Scan for the cell matching the given text and deliver its [X, Y] coordinate at center. 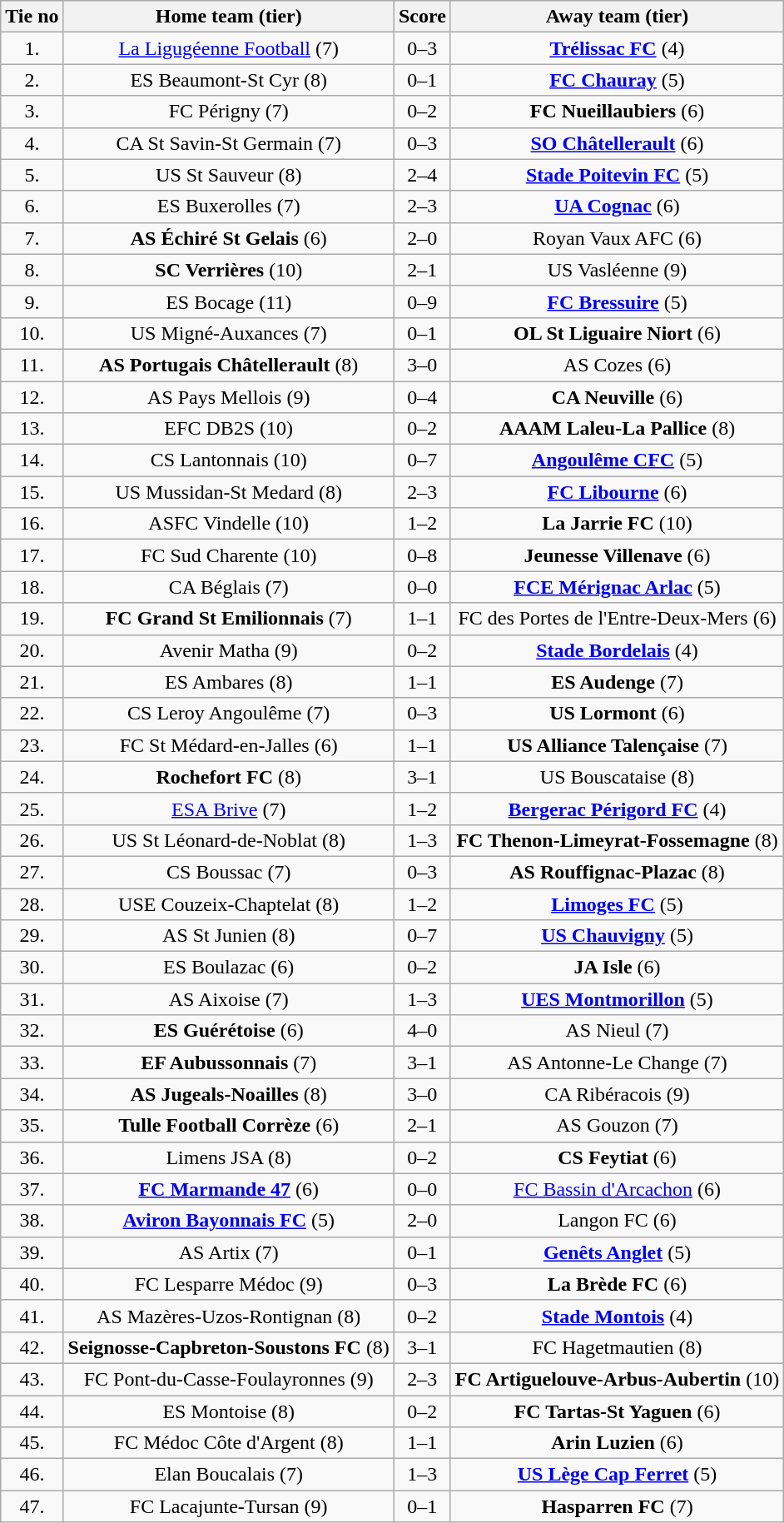
39. [32, 1252]
Elan Boucalais (7) [228, 1475]
20. [32, 650]
La Jarrie FC (10) [617, 524]
FC Hagetmautien (8) [617, 1347]
US Mussidan-St Medard (8) [228, 492]
CA Béglais (7) [228, 587]
ES Guérétoise (6) [228, 1031]
14. [32, 460]
40. [32, 1284]
US Lormont (6) [617, 714]
28. [32, 903]
US St Sauveur (8) [228, 175]
Aviron Bayonnais FC (5) [228, 1221]
FC Grand St Emilionnais (7) [228, 619]
19. [32, 619]
ES Montoise (8) [228, 1411]
CS Feytiat (6) [617, 1157]
CS Lantonnais (10) [228, 460]
45. [32, 1443]
JA Isle (6) [617, 968]
4–0 [422, 1031]
FC Thenon-Limeyrat-Fossemagne (8) [617, 840]
6. [32, 207]
FC Libourne (6) [617, 492]
44. [32, 1411]
0–8 [422, 555]
11. [32, 365]
9. [32, 301]
FC des Portes de l'Entre-Deux-Mers (6) [617, 619]
US Vasléenne (9) [617, 270]
Stade Poitevin FC (5) [617, 175]
Royan Vaux AFC (6) [617, 238]
FCE Mérignac Arlac (5) [617, 587]
2. [32, 80]
CA Neuville (6) [617, 397]
Home team (tier) [228, 17]
AS Aixoise (7) [228, 999]
Seignosse-Capbreton-Soustons FC (8) [228, 1347]
ASFC Vindelle (10) [228, 524]
0–4 [422, 397]
43. [32, 1379]
Limens JSA (8) [228, 1157]
SO Châtellerault (6) [617, 143]
25. [32, 809]
ES Ambares (8) [228, 682]
4. [32, 143]
US Migné-Auxances (7) [228, 333]
33. [32, 1063]
29. [32, 936]
12. [32, 397]
FC Bassin d'Arcachon (6) [617, 1189]
Jeunesse Villenave (6) [617, 555]
AS Antonne-Le Change (7) [617, 1063]
ES Buxerolles (7) [228, 207]
Angoulême CFC (5) [617, 460]
FC Tartas-St Yaguen (6) [617, 1411]
US St Léonard-de-Noblat (8) [228, 840]
ES Beaumont-St Cyr (8) [228, 80]
18. [32, 587]
FC St Médard-en-Jalles (6) [228, 745]
FC Lesparre Médoc (9) [228, 1284]
AS Cozes (6) [617, 365]
34. [32, 1094]
0–9 [422, 301]
FC Chauray (5) [617, 80]
Hasparren FC (7) [617, 1506]
CA Ribéracois (9) [617, 1094]
13. [32, 429]
EFC DB2S (10) [228, 429]
AS Nieul (7) [617, 1031]
8. [32, 270]
FC Bressuire (5) [617, 301]
FC Artiguelouve-Arbus-Aubertin (10) [617, 1379]
35. [32, 1126]
CS Leroy Angoulême (7) [228, 714]
Genêts Anglet (5) [617, 1252]
Away team (tier) [617, 17]
ES Boulazac (6) [228, 968]
US Alliance Talençaise (7) [617, 745]
US Lège Cap Ferret (5) [617, 1475]
Tie no [32, 17]
AS Pays Mellois (9) [228, 397]
22. [32, 714]
SC Verrières (10) [228, 270]
US Chauvigny (5) [617, 936]
Rochefort FC (8) [228, 777]
46. [32, 1475]
AS Jugeals-Noailles (8) [228, 1094]
Stade Bordelais (4) [617, 650]
FC Pont-du-Casse-Foulayronnes (9) [228, 1379]
23. [32, 745]
CS Boussac (7) [228, 872]
AS Échiré St Gelais (6) [228, 238]
26. [32, 840]
32. [32, 1031]
EF Aubussonnais (7) [228, 1063]
AS Rouffignac-Plazac (8) [617, 872]
Avenir Matha (9) [228, 650]
OL St Liguaire Niort (6) [617, 333]
3. [32, 112]
FC Médoc Côte d'Argent (8) [228, 1443]
Score [422, 17]
16. [32, 524]
FC Sud Charente (10) [228, 555]
30. [32, 968]
ESA Brive (7) [228, 809]
Stade Montois (4) [617, 1316]
17. [32, 555]
38. [32, 1221]
Arin Luzien (6) [617, 1443]
UES Montmorillon (5) [617, 999]
UA Cognac (6) [617, 207]
31. [32, 999]
FC Périgny (7) [228, 112]
42. [32, 1347]
2–4 [422, 175]
USE Couzeix-Chaptelat (8) [228, 903]
47. [32, 1506]
AS Artix (7) [228, 1252]
Limoges FC (5) [617, 903]
1. [32, 48]
15. [32, 492]
27. [32, 872]
La Ligugéenne Football (7) [228, 48]
Bergerac Périgord FC (4) [617, 809]
AS Mazères-Uzos-Rontignan (8) [228, 1316]
US Bouscataise (8) [617, 777]
La Brède FC (6) [617, 1284]
ES Bocage (11) [228, 301]
AS Gouzon (7) [617, 1126]
41. [32, 1316]
10. [32, 333]
24. [32, 777]
FC Lacajunte-Tursan (9) [228, 1506]
37. [32, 1189]
Trélissac FC (4) [617, 48]
AAAM Laleu-La Pallice (8) [617, 429]
AS Portugais Châtellerault (8) [228, 365]
36. [32, 1157]
Langon FC (6) [617, 1221]
7. [32, 238]
CA St Savin-St Germain (7) [228, 143]
21. [32, 682]
FC Marmande 47 (6) [228, 1189]
FC Nueillaubiers (6) [617, 112]
5. [32, 175]
Tulle Football Corrèze (6) [228, 1126]
AS St Junien (8) [228, 936]
ES Audenge (7) [617, 682]
